Locate the cell with the specified text and output its (X, Y) center coordinate. 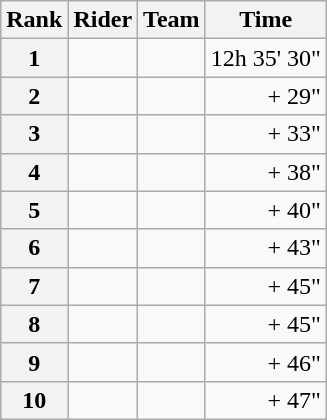
+ 29" (266, 96)
2 (34, 96)
1 (34, 58)
6 (34, 248)
7 (34, 286)
9 (34, 362)
3 (34, 134)
+ 43" (266, 248)
10 (34, 400)
Rider (103, 20)
8 (34, 324)
+ 40" (266, 210)
Rank (34, 20)
Team (172, 20)
5 (34, 210)
+ 46" (266, 362)
4 (34, 172)
+ 47" (266, 400)
+ 33" (266, 134)
12h 35' 30" (266, 58)
+ 38" (266, 172)
Time (266, 20)
